Provide the [X, Y] coordinate of the cell's center where the given text is located.  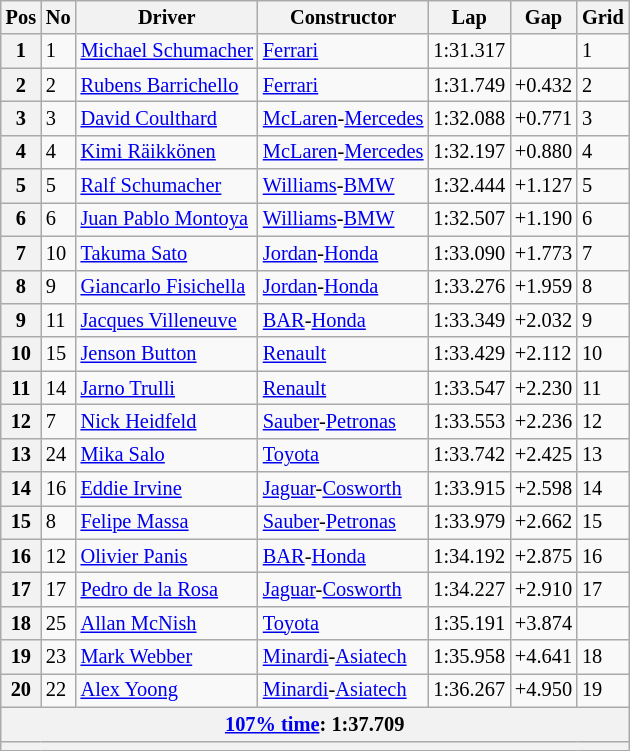
+1.127 [544, 186]
1:31.317 [469, 51]
+1.190 [544, 219]
+2.875 [544, 556]
Juan Pablo Montoya [167, 219]
Rubens Barrichello [167, 85]
Nick Heidfeld [167, 421]
1:33.742 [469, 455]
+0.880 [544, 152]
1:33.547 [469, 388]
Eddie Irvine [167, 489]
+2.425 [544, 455]
Pos [21, 17]
Lap [469, 17]
Jenson Button [167, 354]
1:32.088 [469, 118]
1:32.444 [469, 186]
+2.230 [544, 388]
Grid [603, 17]
Alex Yoong [167, 690]
Felipe Massa [167, 522]
+0.771 [544, 118]
Giancarlo Fisichella [167, 287]
1:33.553 [469, 421]
Kimi Räikkönen [167, 152]
1:33.915 [469, 489]
Gap [544, 17]
Jacques Villeneuve [167, 320]
No [58, 17]
+3.874 [544, 623]
1:33.090 [469, 253]
+1.959 [544, 287]
+2.910 [544, 589]
+2.032 [544, 320]
+0.432 [544, 85]
1:33.979 [469, 522]
Michael Schumacher [167, 51]
1:35.958 [469, 657]
+2.662 [544, 522]
+2.598 [544, 489]
Mark Webber [167, 657]
+2.236 [544, 421]
Pedro de la Rosa [167, 589]
20 [21, 690]
David Coulthard [167, 118]
Mika Salo [167, 455]
1:36.267 [469, 690]
23 [58, 657]
24 [58, 455]
25 [58, 623]
1:32.507 [469, 219]
+2.112 [544, 354]
1:32.197 [469, 152]
1:35.191 [469, 623]
Driver [167, 17]
+1.773 [544, 253]
107% time: 1:37.709 [315, 724]
1:33.429 [469, 354]
+4.950 [544, 690]
1:31.749 [469, 85]
+4.641 [544, 657]
1:34.227 [469, 589]
Allan McNish [167, 623]
Olivier Panis [167, 556]
Constructor [343, 17]
22 [58, 690]
Jarno Trulli [167, 388]
Takuma Sato [167, 253]
1:34.192 [469, 556]
1:33.349 [469, 320]
1:33.276 [469, 287]
Ralf Schumacher [167, 186]
